For the text-containing cell, return its midpoint in (X, Y) coordinate format. 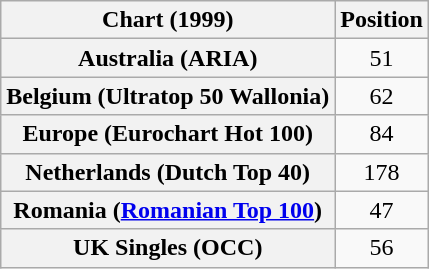
Netherlands (Dutch Top 40) (168, 172)
84 (382, 134)
Chart (1999) (168, 20)
56 (382, 248)
47 (382, 210)
Australia (ARIA) (168, 58)
Europe (Eurochart Hot 100) (168, 134)
Position (382, 20)
UK Singles (OCC) (168, 248)
62 (382, 96)
Belgium (Ultratop 50 Wallonia) (168, 96)
178 (382, 172)
Romania (Romanian Top 100) (168, 210)
51 (382, 58)
